Identify which cell holds the provided text, then report its (x, y) central coordinate. 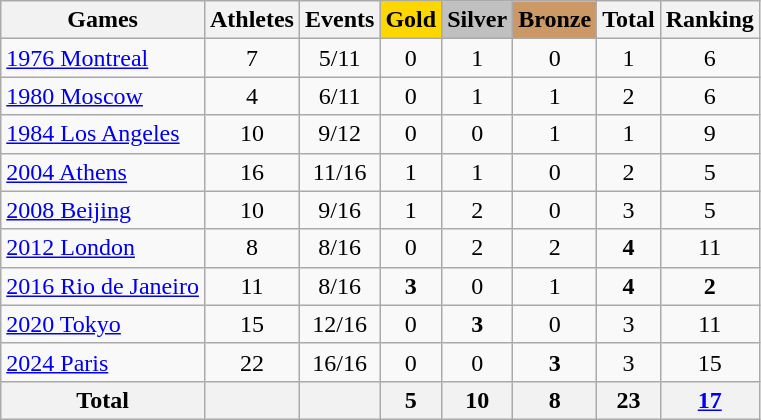
2008 Beijing (103, 210)
22 (252, 362)
11/16 (339, 172)
16 (252, 172)
9/12 (339, 134)
Silver (478, 20)
2016 Rio de Janeiro (103, 286)
1980 Moscow (103, 96)
Ranking (710, 20)
1984 Los Angeles (103, 134)
9 (710, 134)
Bronze (555, 20)
17 (710, 400)
Gold (411, 20)
7 (252, 58)
2012 London (103, 248)
23 (629, 400)
2004 Athens (103, 172)
5/11 (339, 58)
16/16 (339, 362)
Events (339, 20)
1976 Montreal (103, 58)
2024 Paris (103, 362)
Athletes (252, 20)
2020 Tokyo (103, 324)
12/16 (339, 324)
Games (103, 20)
6/11 (339, 96)
9/16 (339, 210)
